For the text-containing cell, return its midpoint in (x, y) coordinate format. 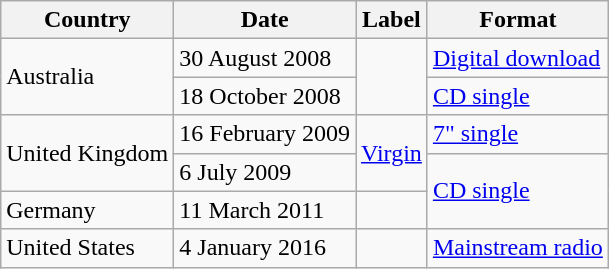
6 July 2009 (265, 172)
Country (88, 20)
18 October 2008 (265, 96)
7" single (518, 134)
United Kingdom (88, 153)
Format (518, 20)
Digital download (518, 58)
Virgin (392, 153)
11 March 2011 (265, 210)
Germany (88, 210)
Mainstream radio (518, 248)
Australia (88, 77)
United States (88, 248)
Label (392, 20)
30 August 2008 (265, 58)
16 February 2009 (265, 134)
4 January 2016 (265, 248)
Date (265, 20)
